From the cell containing the given text, extract its center point as [x, y] coordinate. 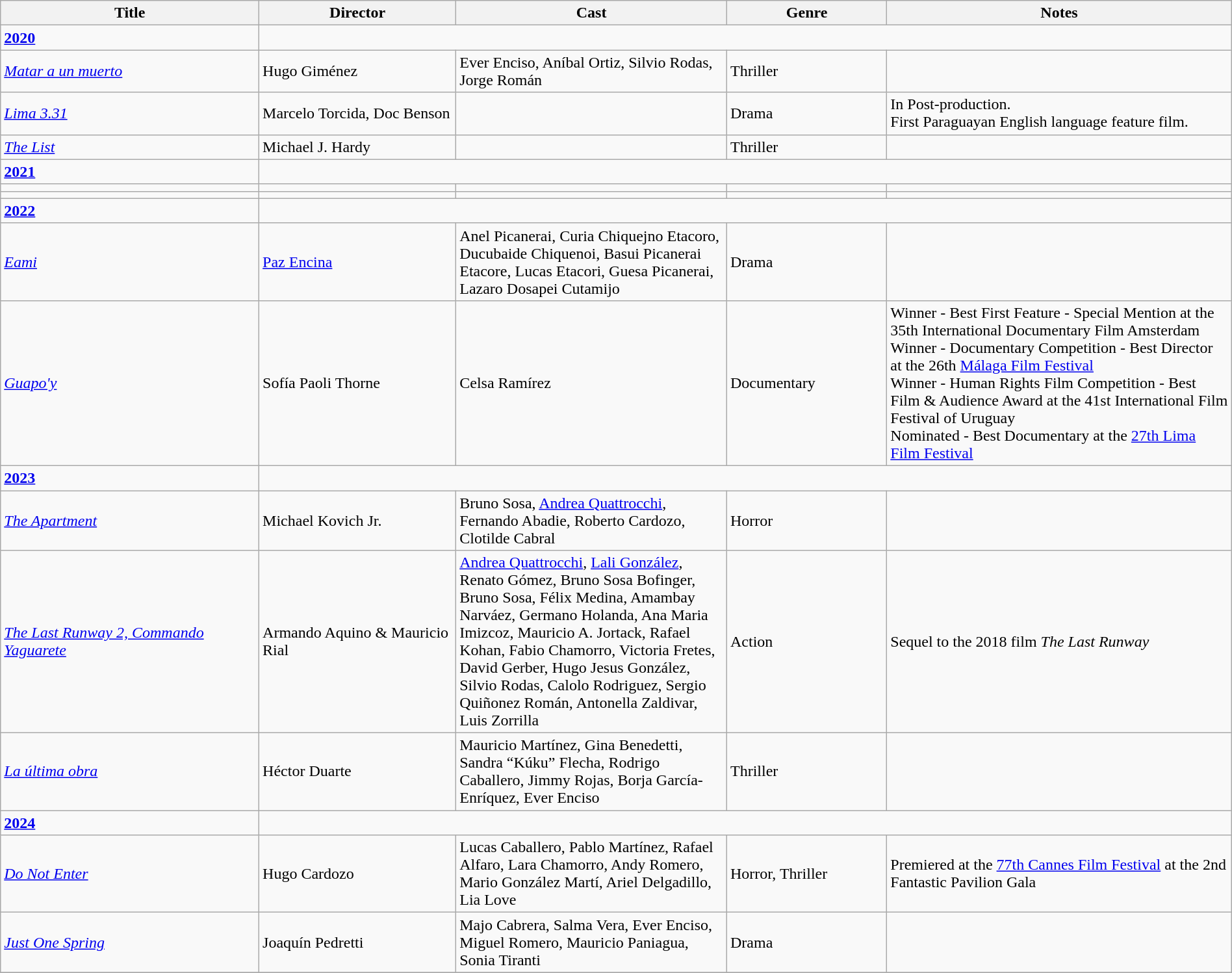
Lucas Caballero, Pablo Martínez, Rafael Alfaro, Lara Chamorro, Andy Romero, Mario González Martí, Ariel Delgadillo, Lia Love [591, 874]
Genre [806, 13]
Guapo'y [130, 383]
Héctor Duarte [357, 772]
Armando Aquino & Mauricio Rial [357, 642]
Mauricio Martínez, Gina Benedetti, Sandra “Kúku” Flecha, Rodrigo Caballero, Jimmy Rojas, Borja García-Enríquez, Ever Enciso [591, 772]
Documentary [806, 383]
Sofía Paoli Thorne [357, 383]
Paz Encina [357, 261]
Just One Spring [130, 942]
La última obra [130, 772]
2024 [130, 823]
Premiered at the 77th Cannes Film Festival at the 2nd Fantastic Pavilion Gala [1059, 874]
Title [130, 13]
Director [357, 13]
Notes [1059, 13]
2021 [130, 172]
2022 [130, 211]
Cast [591, 13]
Ever Enciso, Aníbal Ortiz, Silvio Rodas, Jorge Román [591, 71]
The Last Runway 2, Commando Yaguarete [130, 642]
Michael J. Hardy [357, 147]
2023 [130, 478]
Do Not Enter [130, 874]
Bruno Sosa, Andrea Quattrocchi, Fernando Abadie, Roberto Cardozo, Clotilde Cabral [591, 520]
Marcelo Torcida, Doc Benson [357, 113]
Hugo Cardozo [357, 874]
The List [130, 147]
In Post-production.First Paraguayan English language feature film. [1059, 113]
Anel Picanerai, Curia Chiquejno Etacoro, Ducubaide Chiquenoi, Basui Picanerai Etacore, Lucas Etacori, Guesa Picanerai, Lazaro Dosapei Cutamijo [591, 261]
Horror, Thriller [806, 874]
Sequel to the 2018 film The Last Runway [1059, 642]
Action [806, 642]
Hugo Giménez [357, 71]
Lima 3.31 [130, 113]
The Apartment [130, 520]
Michael Kovich Jr. [357, 520]
Eami [130, 261]
2020 [130, 38]
Matar a un muerto [130, 71]
Horror [806, 520]
Majo Cabrera, Salma Vera, Ever Enciso, Miguel Romero, Mauricio Paniagua, Sonia Tiranti [591, 942]
Joaquín Pedretti [357, 942]
Celsa Ramírez [591, 383]
